For the text-containing cell, return its midpoint in [x, y] coordinate format. 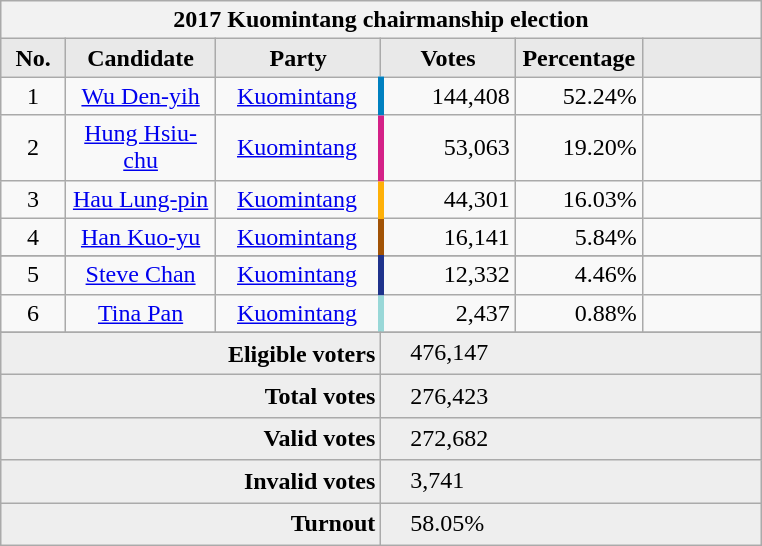
Valid votes [190, 438]
Votes [448, 58]
16,141 [448, 237]
Han Kuo-yu [141, 237]
52.24% [578, 96]
44,301 [448, 199]
4 [32, 237]
Tina Pan [141, 313]
No. [32, 58]
Hung Hsiu-chu [141, 148]
3 [32, 199]
Invalid votes [190, 482]
3,741 [572, 482]
53,063 [448, 148]
144,408 [448, 96]
Party [298, 58]
4.46% [578, 275]
16.03% [578, 199]
Wu Den-yih [141, 96]
0.88% [578, 313]
6 [32, 313]
Candidate [141, 58]
Steve Chan [141, 275]
Total votes [190, 396]
Turnout [190, 524]
5.84% [578, 237]
19.20% [578, 148]
12,332 [448, 275]
1 [32, 96]
58.05% [572, 524]
272,682 [572, 438]
Hau Lung-pin [141, 199]
2017 Kuomintang chairmanship election [380, 20]
5 [32, 275]
2,437 [448, 313]
Percentage [578, 58]
Eligible voters [190, 354]
2 [32, 148]
476,147 [572, 354]
276,423 [572, 396]
